From the cell containing the given text, extract its center point as [X, Y] coordinate. 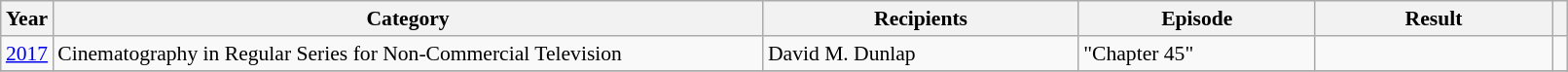
Cinematography in Regular Series for Non-Commercial Television [408, 54]
Recipients [921, 18]
"Chapter 45" [1197, 54]
Year [27, 18]
2017 [27, 54]
Result [1433, 18]
Category [408, 18]
David M. Dunlap [921, 54]
Episode [1197, 18]
